Scan for the cell matching the given text and deliver its (x, y) coordinate at center. 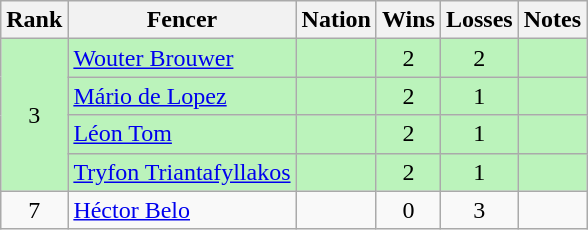
Wouter Brouwer (182, 58)
Nation (336, 20)
Fencer (182, 20)
Losses (479, 20)
Héctor Belo (182, 210)
0 (408, 210)
Mário de Lopez (182, 96)
7 (34, 210)
Tryfon Triantafyllakos (182, 172)
Wins (408, 20)
Rank (34, 20)
Notes (552, 20)
Léon Tom (182, 134)
